Search for the cell housing the specified text and yield its (X, Y) center coordinate. 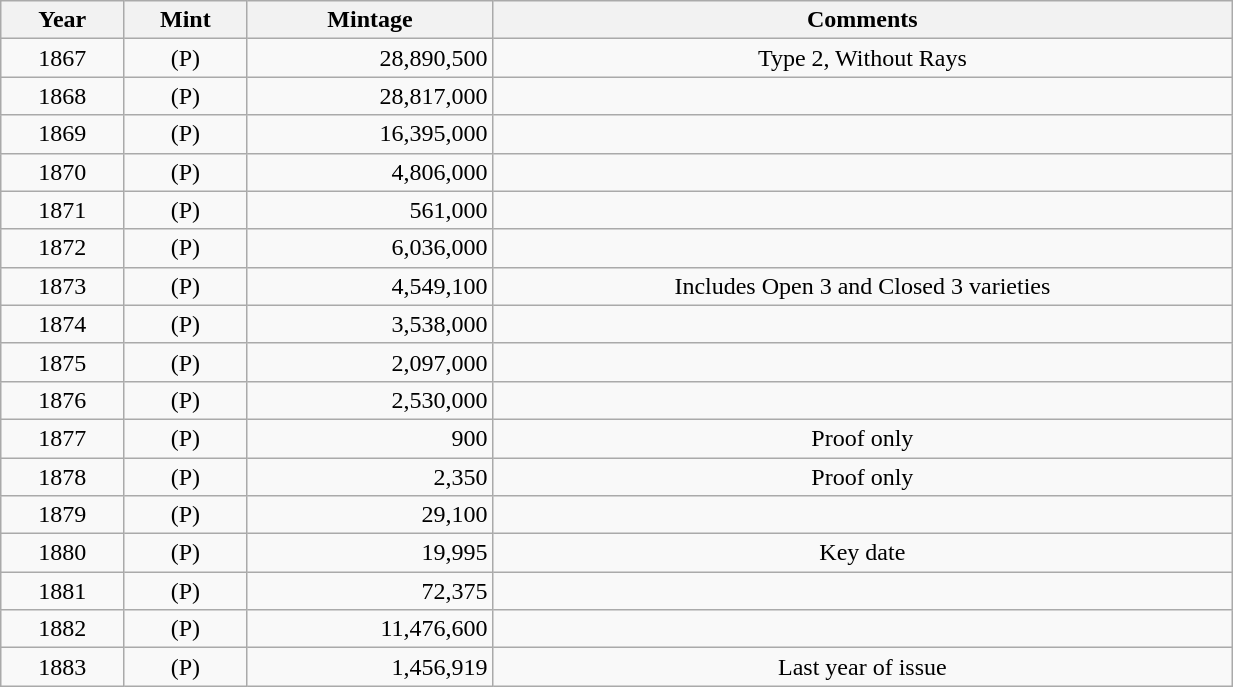
2,530,000 (370, 400)
1,456,919 (370, 667)
1871 (62, 210)
1881 (62, 591)
4,549,100 (370, 286)
1876 (62, 400)
1873 (62, 286)
11,476,600 (370, 629)
3,538,000 (370, 324)
29,100 (370, 515)
Includes Open 3 and Closed 3 varieties (862, 286)
19,995 (370, 553)
1877 (62, 438)
1880 (62, 553)
Last year of issue (862, 667)
1869 (62, 134)
2,097,000 (370, 362)
1878 (62, 477)
72,375 (370, 591)
1882 (62, 629)
1874 (62, 324)
Key date (862, 553)
1870 (62, 172)
Comments (862, 20)
Year (62, 20)
2,350 (370, 477)
Mint (186, 20)
4,806,000 (370, 172)
1868 (62, 96)
6,036,000 (370, 248)
1883 (62, 667)
Type 2, Without Rays (862, 58)
1872 (62, 248)
28,817,000 (370, 96)
Mintage (370, 20)
28,890,500 (370, 58)
16,395,000 (370, 134)
1867 (62, 58)
561,000 (370, 210)
900 (370, 438)
1879 (62, 515)
1875 (62, 362)
